Pinpoint the cell where the given text exists, returning its (X, Y) midpoint coordinate. 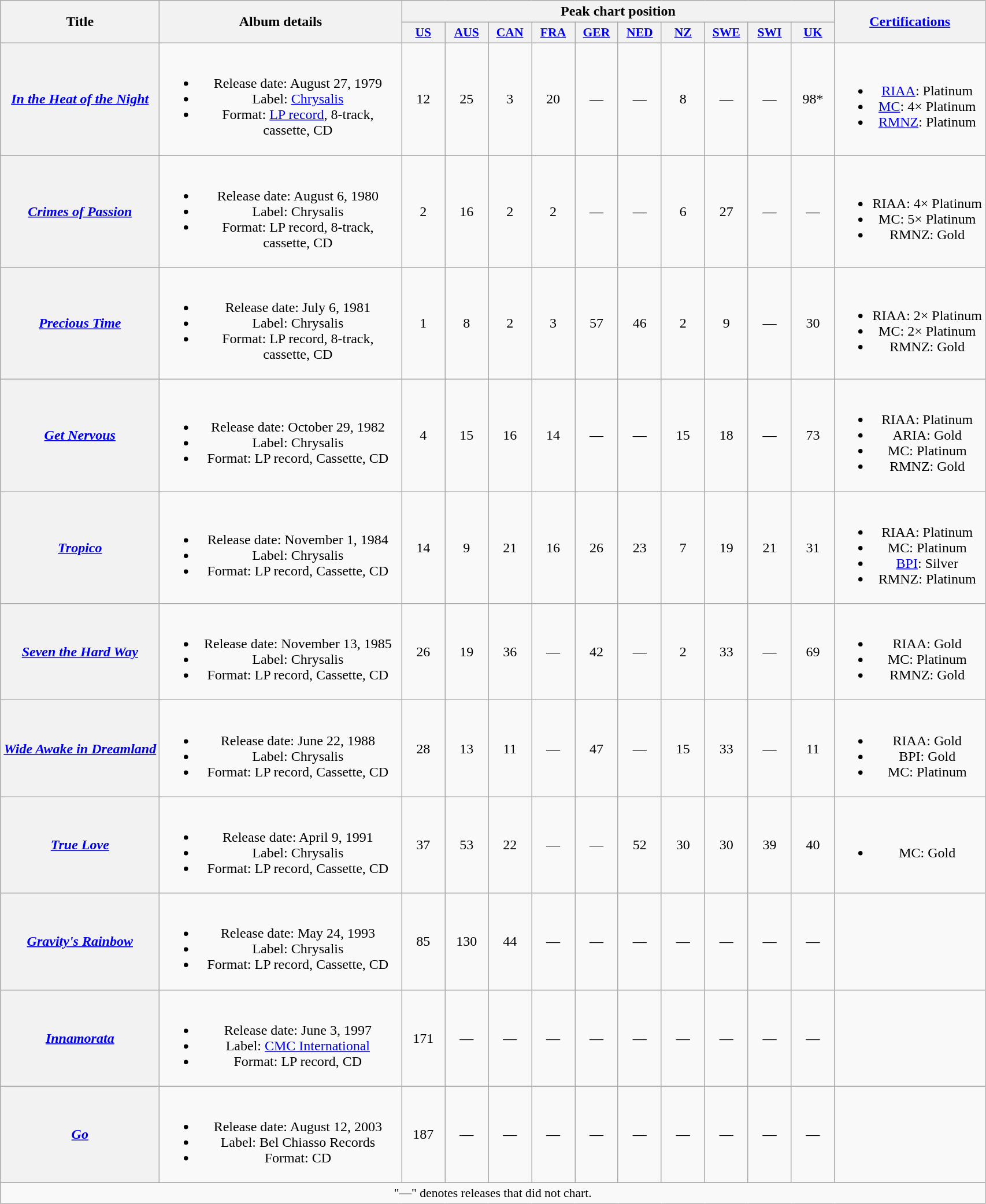
Crimes of Passion (80, 211)
44 (510, 942)
187 (423, 1135)
Go (80, 1135)
52 (639, 845)
98* (813, 99)
31 (813, 548)
13 (467, 749)
27 (726, 211)
Release date: August 27, 1979Label: ChrysalisFormat: LP record, 8-track, cassette, CD (281, 99)
FRA (554, 33)
True Love (80, 845)
CAN (510, 33)
22 (510, 845)
46 (639, 324)
12 (423, 99)
37 (423, 845)
MC: Gold (910, 845)
Release date: November 13, 1985Label: ChrysalisFormat: LP record, Cassette, CD (281, 652)
4 (423, 436)
RIAA: GoldMC: PlatinumRMNZ: Gold (910, 652)
Precious Time (80, 324)
Release date: August 6, 1980Label: ChrysalisFormat: LP record, 8-track, cassette, CD (281, 211)
RIAA: PlatinumMC: 4× PlatinumRMNZ: Platinum (910, 99)
73 (813, 436)
Peak chart position (618, 12)
RIAA: 2× PlatinumMC: 2× PlatinumRMNZ: Gold (910, 324)
Title (80, 22)
40 (813, 845)
Release date: August 12, 2003Label: Bel Chiasso RecordsFormat: CD (281, 1135)
Tropico (80, 548)
"—" denotes releases that did not chart. (493, 1193)
23 (639, 548)
Release date: October 29, 1982Label: ChrysalisFormat: LP record, Cassette, CD (281, 436)
RIAA: GoldBPI: Gold MC: Platinum (910, 749)
Release date: June 22, 1988Label: ChrysalisFormat: LP record, Cassette, CD (281, 749)
Release date: April 9, 1991Label: ChrysalisFormat: LP record, Cassette, CD (281, 845)
Release date: July 6, 1981Label: ChrysalisFormat: LP record, 8-track, cassette, CD (281, 324)
Certifications (910, 22)
36 (510, 652)
47 (596, 749)
GER (596, 33)
39 (770, 845)
130 (467, 942)
57 (596, 324)
RIAA: PlatinumARIA: GoldMC: PlatinumRMNZ: Gold (910, 436)
In the Heat of the Night (80, 99)
RIAA: PlatinumMC: PlatinumBPI: SilverRMNZ: Platinum (910, 548)
Release date: June 3, 1997Label: CMC InternationalFormat: LP record, CD (281, 1038)
Seven the Hard Way (80, 652)
25 (467, 99)
SWI (770, 33)
53 (467, 845)
US (423, 33)
171 (423, 1038)
69 (813, 652)
RIAA: 4× PlatinumMC: 5× PlatinumRMNZ: Gold (910, 211)
18 (726, 436)
UK (813, 33)
NED (639, 33)
NZ (683, 33)
SWE (726, 33)
Album details (281, 22)
Wide Awake in Dreamland (80, 749)
7 (683, 548)
6 (683, 211)
85 (423, 942)
42 (596, 652)
1 (423, 324)
Gravity's Rainbow (80, 942)
AUS (467, 33)
Release date: May 24, 1993Label: ChrysalisFormat: LP record, Cassette, CD (281, 942)
Innamorata (80, 1038)
Get Nervous (80, 436)
Release date: November 1, 1984Label: ChrysalisFormat: LP record, Cassette, CD (281, 548)
20 (554, 99)
28 (423, 749)
